Scan for the cell matching the given text and deliver its (x, y) coordinate at center. 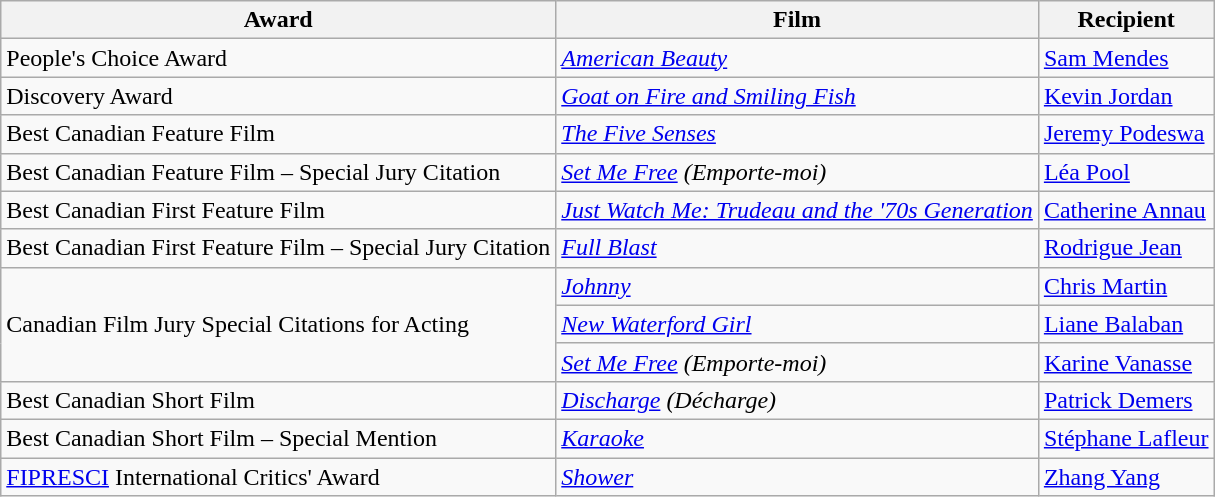
People's Choice Award (278, 58)
Johnny (798, 286)
Stéphane Lafleur (1126, 438)
Film (798, 20)
Karine Vanasse (1126, 362)
Kevin Jordan (1126, 96)
Best Canadian Short Film (278, 400)
American Beauty (798, 58)
Shower (798, 477)
The Five Senses (798, 134)
FIPRESCI International Critics' Award (278, 477)
Best Canadian First Feature Film (278, 210)
Jeremy Podeswa (1126, 134)
Recipient (1126, 20)
Patrick Demers (1126, 400)
Best Canadian Short Film – Special Mention (278, 438)
Discovery Award (278, 96)
Goat on Fire and Smiling Fish (798, 96)
Liane Balaban (1126, 324)
Rodrigue Jean (1126, 248)
Chris Martin (1126, 286)
Karaoke (798, 438)
New Waterford Girl (798, 324)
Best Canadian Feature Film – Special Jury Citation (278, 172)
Award (278, 20)
Zhang Yang (1126, 477)
Best Canadian Feature Film (278, 134)
Sam Mendes (1126, 58)
Catherine Annau (1126, 210)
Léa Pool (1126, 172)
Full Blast (798, 248)
Best Canadian First Feature Film – Special Jury Citation (278, 248)
Canadian Film Jury Special Citations for Acting (278, 324)
Just Watch Me: Trudeau and the '70s Generation (798, 210)
Discharge (Décharge) (798, 400)
